Identify which cell holds the provided text, then report its (X, Y) central coordinate. 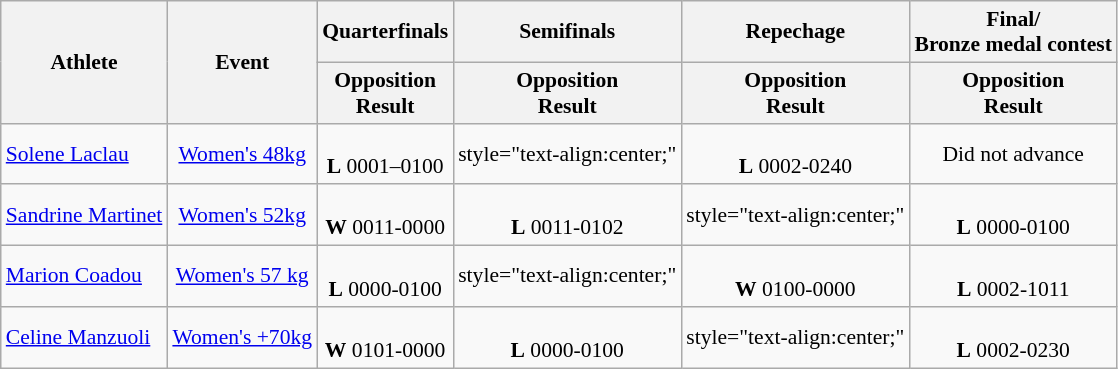
Women's 57 kg (242, 276)
L 0001–0100 (385, 154)
Quarterfinals (385, 32)
Sandrine Martinet (84, 216)
Solene Laclau (84, 154)
L 0002-0230 (1013, 338)
W 0100-0000 (795, 276)
Women's 52kg (242, 216)
W 0011-0000 (385, 216)
Marion Coadou (84, 276)
Final/Bronze medal contest (1013, 32)
Celine Manzuoli (84, 338)
L 0011-0102 (567, 216)
Athlete (84, 62)
L 0002-0240 (795, 154)
Semifinals (567, 32)
Event (242, 62)
Repechage (795, 32)
Women's 48kg (242, 154)
Women's +70kg (242, 338)
L 0002-1011 (1013, 276)
W 0101-0000 (385, 338)
Did not advance (1013, 154)
